Provide the [x, y] coordinate of the cell's center where the given text is located.  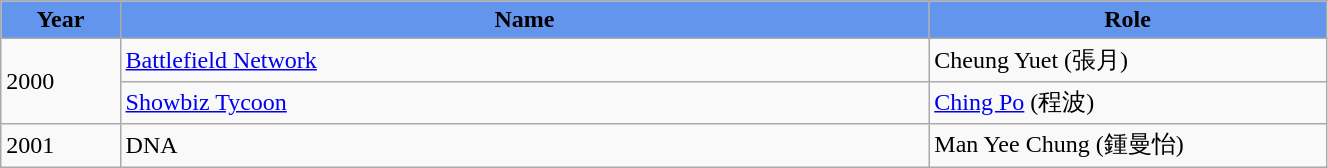
Cheung Yuet (張月) [1128, 60]
DNA [524, 146]
Man Yee Chung (鍾曼怡) [1128, 146]
2001 [60, 146]
Year [60, 20]
2000 [60, 82]
Name [524, 20]
Battlefield Network [524, 60]
Role [1128, 20]
Showbiz Tycoon [524, 102]
Ching Po (程波) [1128, 102]
